Detect which cell encompasses the target text, then output its (X, Y) center coordinate. 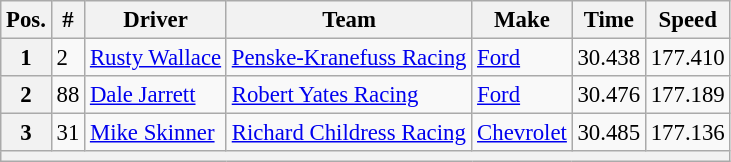
Pos. (26, 20)
30.438 (608, 58)
3 (26, 133)
Chevrolet (522, 133)
# (68, 20)
31 (68, 133)
30.485 (608, 133)
Rusty Wallace (156, 58)
Robert Yates Racing (348, 95)
Mike Skinner (156, 133)
Make (522, 20)
177.189 (688, 95)
30.476 (608, 95)
Time (608, 20)
177.410 (688, 58)
Driver (156, 20)
88 (68, 95)
Dale Jarrett (156, 95)
177.136 (688, 133)
Speed (688, 20)
Penske-Kranefuss Racing (348, 58)
1 (26, 58)
Richard Childress Racing (348, 133)
Team (348, 20)
